For the text-containing cell, return its midpoint in (x, y) coordinate format. 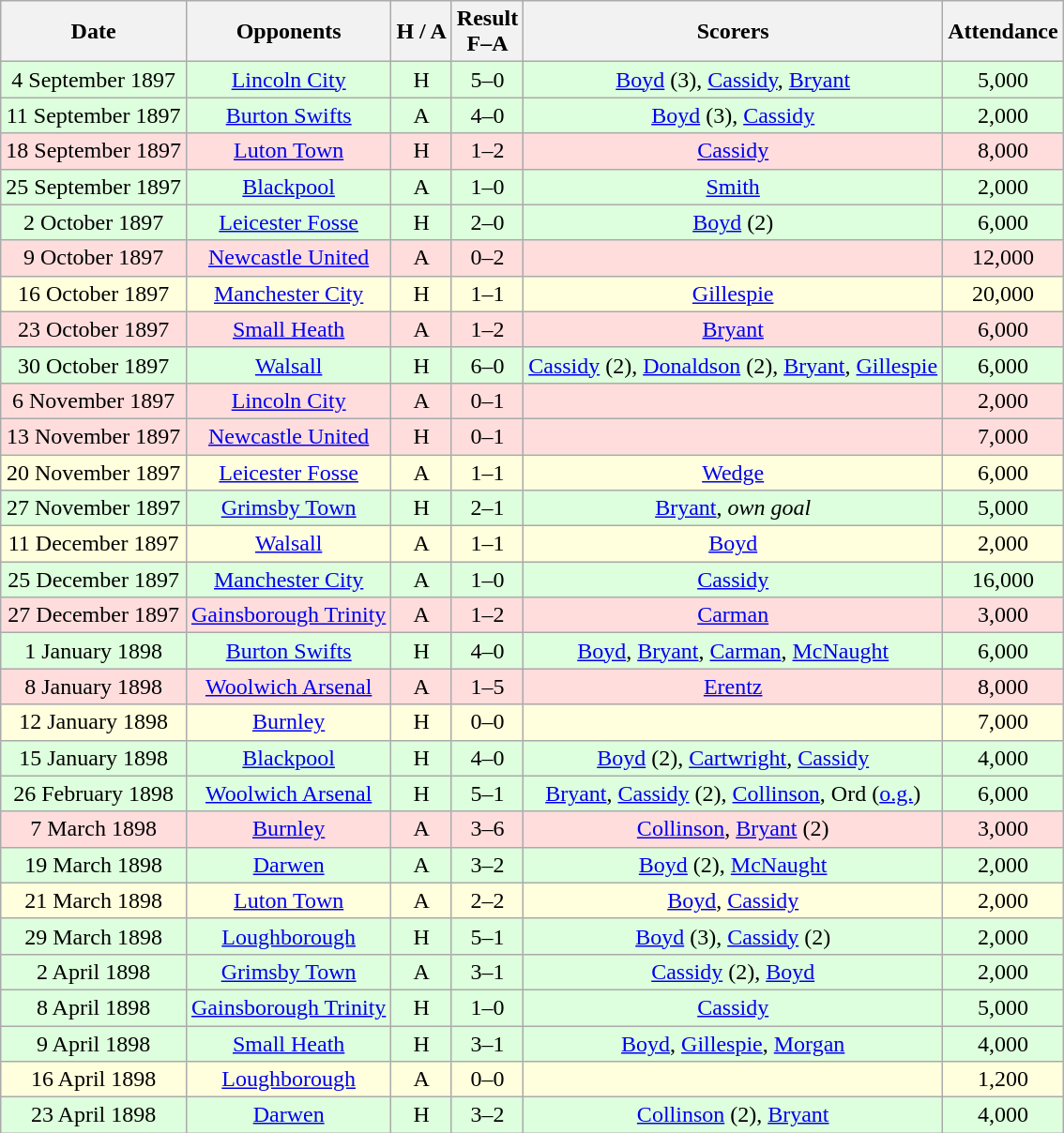
Cassidy (2), Donaldson (2), Bryant, Gillespie (734, 365)
Wedge (734, 472)
6–0 (487, 365)
Opponents (288, 32)
16 April 1898 (94, 1080)
Boyd (3), Cassidy (2) (734, 936)
8 January 1898 (94, 687)
3–6 (487, 829)
Boyd, Gillespie, Morgan (734, 1044)
2–1 (487, 508)
2 October 1897 (94, 222)
25 September 1897 (94, 187)
Boyd (734, 544)
20 November 1897 (94, 472)
1–5 (487, 687)
26 February 1898 (94, 793)
Boyd (2) (734, 222)
23 April 1898 (94, 1115)
Gillespie (734, 294)
11 September 1897 (94, 115)
2–0 (487, 222)
Boyd, Cassidy (734, 900)
13 November 1897 (94, 436)
18 September 1897 (94, 151)
11 December 1897 (94, 544)
Collinson (2), Bryant (734, 1115)
Smith (734, 187)
Boyd, Bryant, Carman, McNaught (734, 651)
6 November 1897 (94, 400)
Boyd (2), Cartwright, Cassidy (734, 758)
0–2 (487, 258)
15 January 1898 (94, 758)
7 March 1898 (94, 829)
16 October 1897 (94, 294)
Attendance (1003, 32)
9 April 1898 (94, 1044)
19 March 1898 (94, 865)
Bryant (734, 329)
9 October 1897 (94, 258)
Cassidy (2), Boyd (734, 972)
4 September 1897 (94, 80)
12,000 (1003, 258)
ResultF–A (487, 32)
Collinson, Bryant (2) (734, 829)
Scorers (734, 32)
Carman (734, 615)
25 December 1897 (94, 580)
Boyd (3), Cassidy, Bryant (734, 80)
Boyd (2), McNaught (734, 865)
Bryant, Cassidy (2), Collinson, Ord (o.g.) (734, 793)
16,000 (1003, 580)
27 November 1897 (94, 508)
30 October 1897 (94, 365)
29 March 1898 (94, 936)
1 January 1898 (94, 651)
23 October 1897 (94, 329)
27 December 1897 (94, 615)
Date (94, 32)
8 April 1898 (94, 1007)
1,200 (1003, 1080)
2–2 (487, 900)
Erentz (734, 687)
5–0 (487, 80)
2 April 1898 (94, 972)
12 January 1898 (94, 722)
H / A (421, 32)
21 March 1898 (94, 900)
Bryant, own goal (734, 508)
Boyd (3), Cassidy (734, 115)
20,000 (1003, 294)
